Extract the [X, Y] coordinate from the center of the cell holding the provided text.  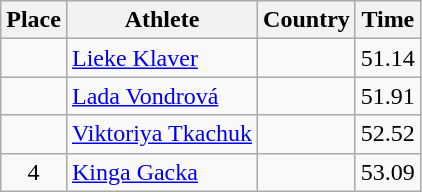
52.52 [388, 134]
51.91 [388, 96]
Country [307, 20]
51.14 [388, 58]
Viktoriya Tkachuk [162, 134]
4 [34, 172]
Place [34, 20]
Athlete [162, 20]
Kinga Gacka [162, 172]
Time [388, 20]
Lieke Klaver [162, 58]
53.09 [388, 172]
Lada Vondrová [162, 96]
